Extract the (x, y) coordinate from the center of the cell holding the provided text.  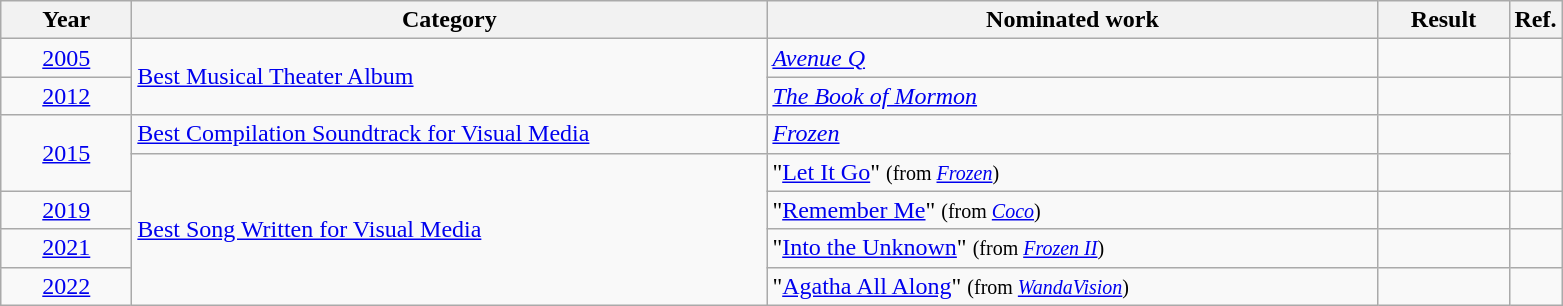
The Book of Mormon (1072, 96)
Nominated work (1072, 20)
2012 (66, 96)
2015 (66, 153)
Best Song Written for Visual Media (450, 229)
2005 (66, 58)
Avenue Q (1072, 58)
2021 (66, 248)
"Let It Go" (from Frozen) (1072, 172)
Ref. (1536, 20)
Best Musical Theater Album (450, 77)
2019 (66, 210)
"Into the Unknown" (from Frozen II) (1072, 248)
Best Compilation Soundtrack for Visual Media (450, 134)
Result (1444, 20)
Category (450, 20)
"Agatha All Along" (from WandaVision) (1072, 286)
Year (66, 20)
Frozen (1072, 134)
"Remember Me" (from Coco) (1072, 210)
2022 (66, 286)
